Detect which cell encompasses the target text, then output its (X, Y) center coordinate. 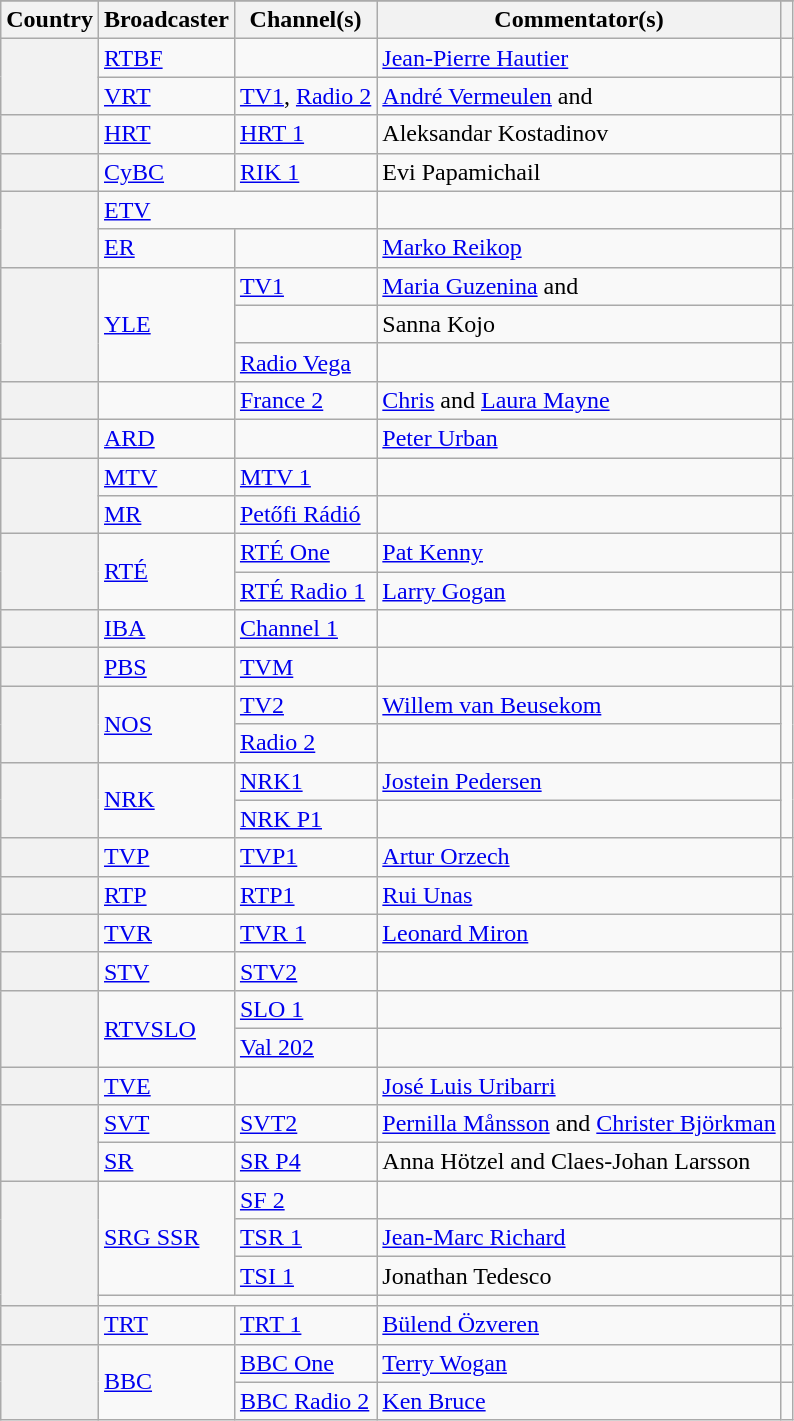
José Luis Uribarri (579, 1085)
NRK P1 (305, 819)
BBC Radio 2 (305, 1401)
CyBC (166, 172)
SR (166, 1162)
RTBF (166, 58)
Willem van Beusekom (579, 705)
SR P4 (305, 1162)
Chris and Laura Mayne (579, 400)
Sanna Kojo (579, 324)
RTÉ One (305, 553)
Channel(s) (305, 20)
MTV (166, 477)
Val 202 (305, 1047)
SLO 1 (305, 1009)
André Vermeulen and (579, 96)
Jostein Pedersen (579, 781)
Channel 1 (305, 629)
TVP1 (305, 857)
Maria Guzenina and (579, 286)
Pernilla Månsson and Christer Björkman (579, 1124)
RTÉ Radio 1 (305, 591)
Aleksandar Kostadinov (579, 134)
Ken Bruce (579, 1401)
Anna Hötzel and Claes-Johan Larsson (579, 1162)
Jean-Marc Richard (579, 1238)
Petőfi Rádió (305, 515)
BBC One (305, 1363)
VRT (166, 96)
Artur Orzech (579, 857)
France 2 (305, 400)
TV1 (305, 286)
NRK1 (305, 781)
SF 2 (305, 1200)
ETV (237, 210)
SRG SSR (166, 1238)
Bülend Özveren (579, 1325)
ARD (166, 438)
BBC (166, 1382)
STV (166, 971)
NRK (166, 800)
MR (166, 515)
Jean-Pierre Hautier (579, 58)
Evi Papamichail (579, 172)
TVP (166, 857)
RTP (166, 895)
ER (166, 248)
Radio 2 (305, 743)
TVR 1 (305, 933)
RIK 1 (305, 172)
TVM (305, 667)
Pat Kenny (579, 553)
Commentator(s) (579, 20)
Peter Urban (579, 438)
Leonard Miron (579, 933)
RTVSLO (166, 1028)
TSI 1 (305, 1276)
Jonathan Tedesco (579, 1276)
SVT (166, 1124)
TRT (166, 1325)
YLE (166, 324)
MTV 1 (305, 477)
SVT2 (305, 1124)
RTP1 (305, 895)
TVE (166, 1085)
Radio Vega (305, 362)
TSR 1 (305, 1238)
IBA (166, 629)
RTÉ (166, 572)
HRT (166, 134)
STV2 (305, 971)
TV1, Radio 2 (305, 96)
Larry Gogan (579, 591)
Broadcaster (166, 20)
NOS (166, 724)
Terry Wogan (579, 1363)
TV2 (305, 705)
Rui Unas (579, 895)
PBS (166, 667)
TRT 1 (305, 1325)
TVR (166, 933)
HRT 1 (305, 134)
Country (50, 20)
Marko Reikop (579, 248)
